Return (X, Y) of the center of cell containing provided text 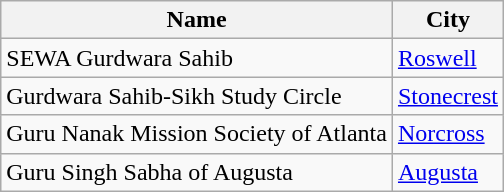
Name (197, 20)
Roswell (448, 58)
Gurdwara Sahib-Sikh Study Circle (197, 96)
Norcross (448, 134)
Stonecrest (448, 96)
SEWA Gurdwara Sahib (197, 58)
Guru Singh Sabha of Augusta (197, 172)
Augusta (448, 172)
Guru Nanak Mission Society of Atlanta (197, 134)
City (448, 20)
